For the text-containing cell, return its midpoint in [X, Y] coordinate format. 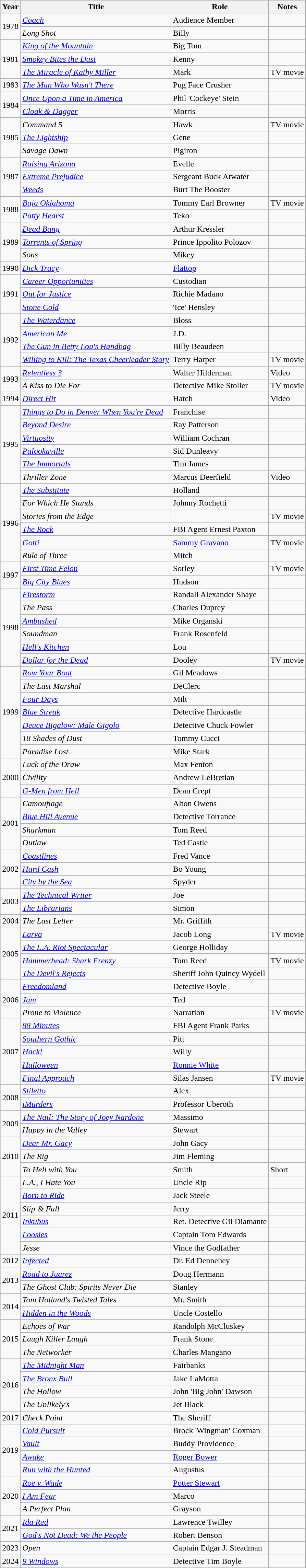
Pitt [220, 1039]
Grayson [220, 1509]
Marco [220, 1496]
Cloak & Dagger [96, 111]
Detective Chuck Fowler [220, 725]
Raising Arizona [96, 164]
John Gacy [220, 1143]
The Hollow [96, 1391]
1993 [10, 379]
9 Windows [96, 1561]
Smokey Bites the Dust [96, 59]
I Am Fear [96, 1496]
The Bronx Bull [96, 1378]
Out for Justice [96, 294]
Hard Cash [96, 869]
The Miracle of Kathy Miller [96, 72]
2021 [10, 1529]
Max Fenton [220, 764]
First Time Felon [96, 568]
City by the Sea [96, 882]
Virtuosity [96, 438]
Mr. Smith [220, 1300]
Mike Organski [220, 621]
Alton Owens [220, 804]
Kenny [220, 59]
Jet Black [220, 1404]
1992 [10, 340]
Stanley [220, 1287]
Sons [96, 255]
1990 [10, 268]
Frank Stone [220, 1339]
1989 [10, 242]
2013 [10, 1280]
Alex [220, 1091]
Born to Ride [96, 1195]
Ambushed [96, 621]
Willing to Kill: The Texas Cheerleader Story [96, 359]
Final Approach [96, 1078]
Laugh Killer Laugh [96, 1339]
Paradise Lost [96, 751]
Stories from the Edge [96, 516]
Inkubus [96, 1222]
Gene [220, 137]
1978 [10, 26]
Stone Cold [96, 307]
Simon [220, 908]
Robert Benson [220, 1535]
Frank Rosenfeld [220, 634]
Mitch [220, 555]
Billy [220, 33]
2010 [10, 1156]
Captain Tom Edwards [220, 1235]
Burt The Booster [220, 190]
Civility [96, 777]
Long Shot [96, 33]
Smith [220, 1169]
Ret. Detective Gil Diamante [220, 1222]
Ted [220, 1000]
Andrew LeBretian [220, 777]
Walter Hilderman [220, 372]
2004 [10, 921]
Southern Gothic [96, 1039]
Terry Harper [220, 359]
Uncle Costello [220, 1313]
Charles Mangano [220, 1352]
God's Not Dead: We the People [96, 1535]
Marcus Deerfield [220, 477]
1981 [10, 59]
Prone to Violence [96, 1013]
Dr. Ed Dennehey [220, 1261]
Role [220, 7]
Baja Oklahoma [96, 203]
Patty Hearst [96, 216]
Infected [96, 1261]
Detective Boyle [220, 986]
The Ghost Club: Spirits Never Die [96, 1287]
Ida Red [96, 1522]
Arthur Kressler [220, 229]
Roger Bower [220, 1457]
Happy in the Valley [96, 1130]
Freedomland [96, 986]
Ronnie White [220, 1065]
Pigiron [220, 150]
Massimo [220, 1117]
'Ice' Hensley [220, 307]
Hawk [220, 124]
Franchise [220, 412]
Loosies [96, 1235]
The Man Who Wasn't There [96, 85]
Lou [220, 647]
Dollar for the Dead [96, 660]
Roe v. Wade [96, 1483]
Uncle Rip [220, 1182]
Dooley [220, 660]
Detective Mike Stoller [220, 386]
The L.A. Riot Spectacular [96, 947]
To Hell with You [96, 1169]
1997 [10, 575]
2016 [10, 1385]
Tim James [220, 464]
1985 [10, 137]
Year [10, 7]
American Me [96, 333]
Relentless 3 [96, 372]
Randall Alexander Shaye [220, 595]
FBI Agent Frank Parks [220, 1026]
Evelle [220, 164]
The Substitute [96, 490]
King of the Mountain [96, 46]
Stewart [220, 1130]
Vince the Godfather [220, 1248]
Brock 'Wingman' Coxman [220, 1431]
Dick Tracy [96, 268]
2015 [10, 1339]
Johnny Rochetti [220, 503]
Sharkman [96, 830]
Spyder [220, 882]
The Rig [96, 1156]
Milt [220, 699]
1983 [10, 85]
Open [96, 1548]
Torrents of Spring [96, 242]
Notes [287, 7]
Direct Hit [96, 399]
Once Upon a Time in America [96, 98]
The Networker [96, 1352]
Detective Hardcastle [220, 712]
2007 [10, 1052]
2011 [10, 1215]
2012 [10, 1261]
Mikey [220, 255]
Outlaw [96, 843]
Luck of the Draw [96, 764]
Firestorm [96, 595]
Halloween [96, 1065]
Pug Face Crusher [220, 85]
A Perfect Plan [96, 1509]
Echoes of War [96, 1326]
1984 [10, 105]
J.D. [220, 333]
Dean Crept [220, 790]
88 Minutes [96, 1026]
The Pass [96, 608]
Bo Young [220, 869]
Stiletto [96, 1091]
Weeds [96, 190]
Coach [96, 20]
Billy Beaudeen [220, 346]
2003 [10, 902]
Big City Blues [96, 582]
Jim Fleming [220, 1156]
Custodian [220, 281]
Sheriff John Quincy Wydell [220, 973]
Augustus [220, 1470]
L.A., I Hate You [96, 1182]
The Sheriff [220, 1418]
FBI Agent Ernest Paxton [220, 529]
Dear Mr. Gacy [96, 1143]
2005 [10, 954]
1994 [10, 399]
Camouflage [96, 804]
Tom Holland's Twisted Tales [96, 1300]
The Midnight Man [96, 1365]
Joe [220, 895]
2009 [10, 1124]
Blue Streak [96, 712]
Fred Vance [220, 856]
Command 5 [96, 124]
Slip & Fall [96, 1208]
Sid Dunleavy [220, 451]
The Gun in Betty Lou's Handbag [96, 346]
2008 [10, 1097]
Hudson [220, 582]
Sorley [220, 568]
Larva [96, 934]
Rule of Three [96, 555]
Coastlines [96, 856]
Extreme Prejudice [96, 177]
2006 [10, 999]
Ray Patterson [220, 425]
Holland [220, 490]
Audience Member [220, 20]
Professor Uberoth [220, 1104]
2000 [10, 777]
2002 [10, 869]
Mark [220, 72]
G-Men from Hell [96, 790]
Ted Castle [220, 843]
Fairbanks [220, 1365]
2024 [10, 1561]
The Nail: The Story of Joey Nardone [96, 1117]
The Lightship [96, 137]
The Librarians [96, 908]
Flattop [220, 268]
Doug Hermann [220, 1274]
William Cochran [220, 438]
Jerry [220, 1208]
iMurders [96, 1104]
The Rock [96, 529]
Detective Tim Boyle [220, 1561]
The Devil's Rejects [96, 973]
Jake LaMotta [220, 1378]
Savage Dawn [96, 150]
Sergeant Buck Atwater [220, 177]
The Immortals [96, 464]
For Which He Stands [96, 503]
Deuce Bigalow: Male Gigolo [96, 725]
1995 [10, 444]
1988 [10, 209]
Hell's Kitchen [96, 647]
Cold Pursuit [96, 1431]
2014 [10, 1306]
Captain Edgar J. Steadman [220, 1548]
The Waterdance [96, 320]
18 Shades of Dust [96, 738]
1991 [10, 294]
Randolph McCluskey [220, 1326]
Thriller Zone [96, 477]
Silas Jansen [220, 1078]
Palookaville [96, 451]
Potter Stewart [220, 1483]
Buddy Providence [220, 1444]
Gil Meadows [220, 673]
Title [96, 7]
Bloss [220, 320]
Dead Bang [96, 229]
Blue Hill Avenue [96, 817]
Soundman [96, 634]
John 'Big John' Dawson [220, 1391]
Gotti [96, 542]
Career Opportunities [96, 281]
The Technical Writer [96, 895]
Mike Stark [220, 751]
The Last Marshal [96, 686]
Detective Torrance [220, 817]
1996 [10, 523]
Tommy Earl Browner [220, 203]
George Holliday [220, 947]
2019 [10, 1450]
1998 [10, 627]
A Kiss to Die For [96, 386]
The Unlikely's [96, 1404]
Awake [96, 1457]
Row Your Boat [96, 673]
Jam [96, 1000]
Hidden in the Woods [96, 1313]
Phil 'Cockeye' Stein [220, 98]
2001 [10, 823]
2017 [10, 1418]
Tommy Cucci [220, 738]
Big Tom [220, 46]
Jack Steele [220, 1195]
1999 [10, 712]
Hatch [220, 399]
Jesse [96, 1248]
Things to Do in Denver When You're Dead [96, 412]
Prince Ippolito Polozov [220, 242]
Vault [96, 1444]
Jacob Long [220, 934]
Narration [220, 1013]
Lawrence Twilley [220, 1522]
Short [287, 1169]
Teko [220, 216]
Beyond Desire [96, 425]
Check Point [96, 1418]
The Last Letter [96, 921]
Four Days [96, 699]
Morris [220, 111]
2020 [10, 1496]
Run with the Hunted [96, 1470]
1987 [10, 177]
Charles Duprey [220, 608]
DeClerc [220, 686]
Road to Juarez [96, 1274]
Sammy Gravano [220, 542]
Richie Madano [220, 294]
Hack! [96, 1052]
Hammerhead: Shark Frenzy [96, 960]
2023 [10, 1548]
Willy [220, 1052]
Mr. Griffith [220, 921]
